Output the (x, y) coordinate of the center of the cell containing the given text.  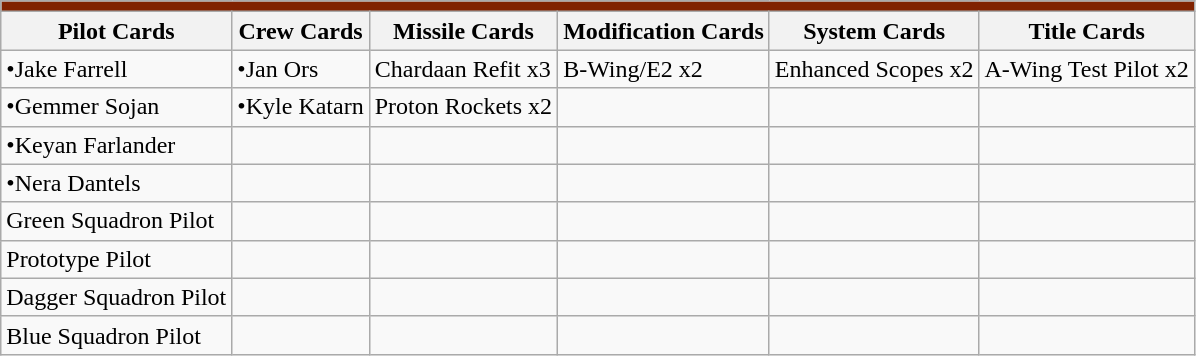
•Gemmer Sojan (116, 107)
Green Squadron Pilot (116, 221)
Proton Rockets x2 (463, 107)
B-Wing/E2 x2 (664, 69)
Blue Squadron Pilot (116, 335)
Dagger Squadron Pilot (116, 297)
•Jan Ors (300, 69)
•Kyle Katarn (300, 107)
Missile Cards (463, 31)
Pilot Cards (116, 31)
Crew Cards (300, 31)
Modification Cards (664, 31)
Enhanced Scopes x2 (874, 69)
Title Cards (1086, 31)
•Keyan Farlander (116, 145)
A-Wing Test Pilot x2 (1086, 69)
Prototype Pilot (116, 259)
Chardaan Refit x3 (463, 69)
•Jake Farrell (116, 69)
•Nera Dantels (116, 183)
System Cards (874, 31)
